Return the [X, Y] coordinate for the center point of the cell that contains the specified text.  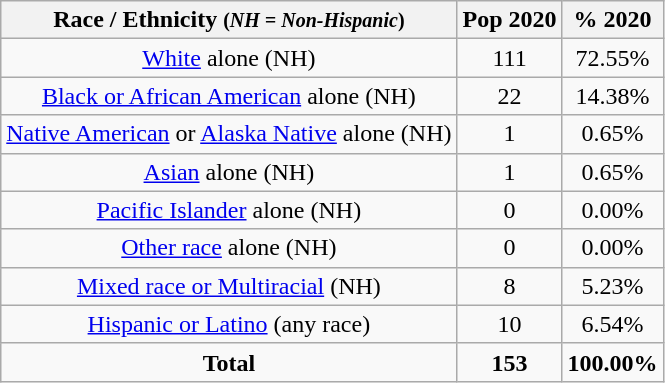
72.55% [612, 58]
Black or African American alone (NH) [229, 96]
8 [510, 286]
10 [510, 324]
Pacific Islander alone (NH) [229, 210]
White alone (NH) [229, 58]
% 2020 [612, 20]
100.00% [612, 362]
Other race alone (NH) [229, 248]
Hispanic or Latino (any race) [229, 324]
Native American or Alaska Native alone (NH) [229, 134]
153 [510, 362]
Mixed race or Multiracial (NH) [229, 286]
5.23% [612, 286]
14.38% [612, 96]
Asian alone (NH) [229, 172]
6.54% [612, 324]
Total [229, 362]
Race / Ethnicity (NH = Non-Hispanic) [229, 20]
111 [510, 58]
22 [510, 96]
Pop 2020 [510, 20]
